Detect which cell encompasses the target text, then output its (X, Y) center coordinate. 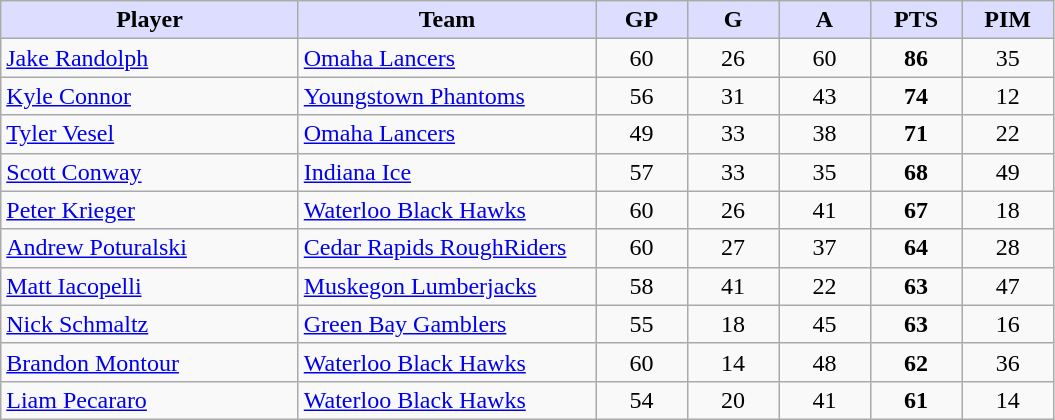
PTS (916, 20)
20 (733, 400)
68 (916, 172)
31 (733, 96)
Peter Krieger (150, 210)
Jake Randolph (150, 58)
Liam Pecararo (150, 400)
36 (1008, 362)
Brandon Montour (150, 362)
61 (916, 400)
64 (916, 248)
58 (642, 286)
12 (1008, 96)
Matt Iacopelli (150, 286)
57 (642, 172)
GP (642, 20)
71 (916, 134)
37 (825, 248)
A (825, 20)
27 (733, 248)
55 (642, 324)
Cedar Rapids RoughRiders (446, 248)
Muskegon Lumberjacks (446, 286)
47 (1008, 286)
Scott Conway (150, 172)
PIM (1008, 20)
Tyler Vesel (150, 134)
86 (916, 58)
67 (916, 210)
Andrew Poturalski (150, 248)
Nick Schmaltz (150, 324)
74 (916, 96)
G (733, 20)
16 (1008, 324)
28 (1008, 248)
38 (825, 134)
54 (642, 400)
Green Bay Gamblers (446, 324)
Indiana Ice (446, 172)
56 (642, 96)
Youngstown Phantoms (446, 96)
Team (446, 20)
Player (150, 20)
62 (916, 362)
43 (825, 96)
45 (825, 324)
48 (825, 362)
Kyle Connor (150, 96)
